Find where the given text appears and provide that cell's center as (X, Y) coordinate. 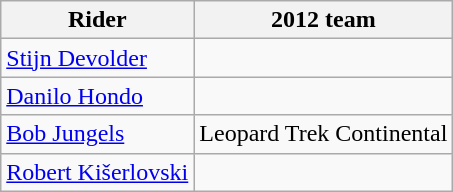
Leopard Trek Continental (324, 134)
Danilo Hondo (98, 96)
Robert Kišerlovski (98, 172)
Bob Jungels (98, 134)
Rider (98, 20)
Stijn Devolder (98, 58)
2012 team (324, 20)
